Search for the cell housing the specified text and yield its [X, Y] center coordinate. 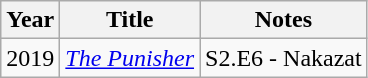
Notes [284, 20]
Title [130, 20]
S2.E6 - Nakazat [284, 58]
Year [30, 20]
2019 [30, 58]
The Punisher [130, 58]
